Return [X, Y] of the center of cell containing provided text 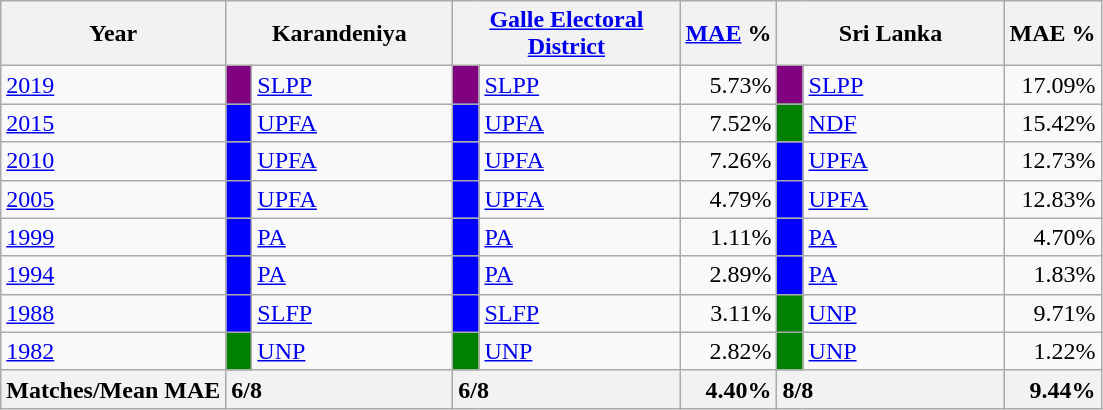
3.11% [728, 313]
1982 [114, 351]
Matches/Mean MAE [114, 389]
NDF [904, 123]
2010 [114, 161]
4.70% [1052, 237]
1999 [114, 237]
8/8 [890, 389]
2.89% [728, 275]
2005 [114, 199]
15.42% [1052, 123]
2.82% [728, 351]
Year [114, 34]
7.26% [728, 161]
1.22% [1052, 351]
12.73% [1052, 161]
Galle Electoral District [566, 34]
1988 [114, 313]
Sri Lanka [890, 34]
17.09% [1052, 85]
9.71% [1052, 313]
Karandeniya [340, 34]
4.79% [728, 199]
1.83% [1052, 275]
12.83% [1052, 199]
4.40% [728, 389]
5.73% [728, 85]
7.52% [728, 123]
2015 [114, 123]
1.11% [728, 237]
9.44% [1052, 389]
1994 [114, 275]
2019 [114, 85]
